Locate the cell with the specified text and output its (x, y) center coordinate. 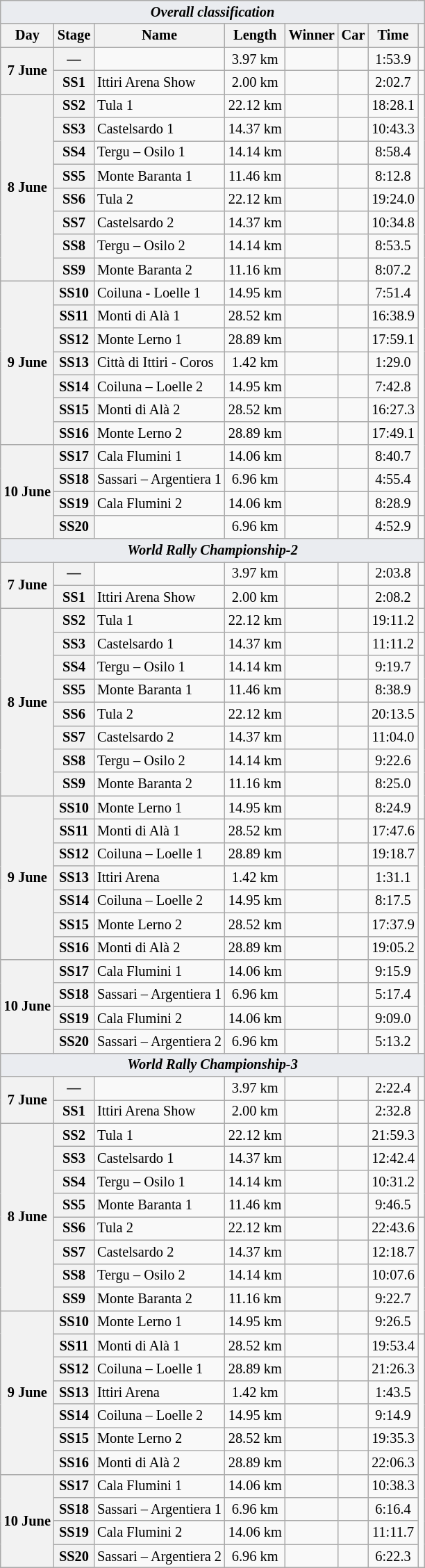
Winner (312, 35)
11:11.2 (393, 644)
10:31.2 (393, 1182)
8:25.0 (393, 784)
17:47.6 (393, 831)
2:32.8 (393, 1111)
19:35.3 (393, 1439)
19:53.4 (393, 1346)
8:28.9 (393, 503)
8:38.9 (393, 690)
6:16.4 (393, 1509)
Città di Ittiri - Coros (160, 363)
1:29.0 (393, 363)
20:13.5 (393, 714)
19:05.2 (393, 948)
19:18.7 (393, 854)
2:22.4 (393, 1088)
2:03.8 (393, 573)
9:14.9 (393, 1416)
Overall classification (212, 12)
8:24.9 (393, 808)
9:22.7 (393, 1298)
11:11.7 (393, 1533)
Name (160, 35)
8:58.4 (393, 152)
9:09.0 (393, 1018)
16:38.9 (393, 316)
6:22.3 (393, 1556)
Stage (74, 35)
7:42.8 (393, 386)
9:46.5 (393, 1205)
16:27.3 (393, 409)
9:26.5 (393, 1322)
9:15.9 (393, 971)
19:24.0 (393, 199)
17:59.1 (393, 340)
World Rally Championship-3 (212, 1065)
1:53.9 (393, 59)
8:12.8 (393, 176)
10:43.3 (393, 129)
4:52.9 (393, 527)
Day (28, 35)
10:38.3 (393, 1486)
22:06.3 (393, 1462)
17:37.9 (393, 924)
9:22.6 (393, 760)
8:07.2 (393, 270)
Length (256, 35)
10:34.8 (393, 222)
21:26.3 (393, 1369)
4:55.4 (393, 480)
2:08.2 (393, 597)
Car (353, 35)
21:59.3 (393, 1135)
Coiluna - Loelle 1 (160, 293)
11:04.0 (393, 737)
10:07.6 (393, 1275)
8:53.5 (393, 246)
22:43.6 (393, 1228)
9:19.7 (393, 667)
12:42.4 (393, 1159)
5:17.4 (393, 995)
7:51.4 (393, 293)
Time (393, 35)
2:02.7 (393, 82)
17:49.1 (393, 433)
1:31.1 (393, 878)
19:11.2 (393, 620)
8:40.7 (393, 457)
5:13.2 (393, 1041)
12:18.7 (393, 1252)
1:43.5 (393, 1392)
8:17.5 (393, 901)
18:28.1 (393, 106)
World Rally Championship-2 (212, 550)
